Provide the [x, y] coordinate of the cell's center where the given text is located.  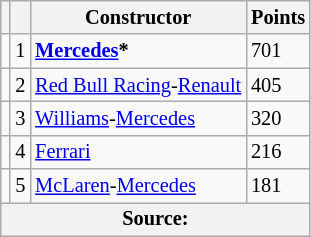
Ferrari [138, 152]
Points [278, 17]
3 [20, 118]
McLaren-Mercedes [138, 186]
216 [278, 152]
701 [278, 51]
320 [278, 118]
Red Bull Racing-Renault [138, 85]
5 [20, 186]
181 [278, 186]
405 [278, 85]
2 [20, 85]
Williams-Mercedes [138, 118]
Source: [156, 219]
4 [20, 152]
Constructor [138, 17]
1 [20, 51]
Mercedes* [138, 51]
